Capture the cell that displays the provided text and extract its [X, Y] central coordinate. 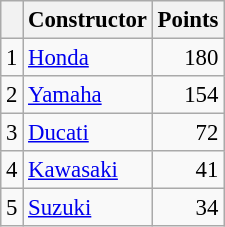
4 [12, 170]
3 [12, 133]
Kawasaki [88, 170]
2 [12, 95]
41 [188, 170]
Points [188, 20]
180 [188, 58]
5 [12, 208]
Suzuki [88, 208]
154 [188, 95]
1 [12, 58]
Honda [88, 58]
Ducati [88, 133]
Constructor [88, 20]
34 [188, 208]
72 [188, 133]
Yamaha [88, 95]
